Extract the (x, y) coordinate from the center of the cell holding the provided text.  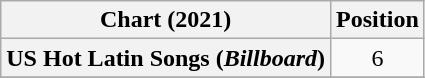
6 (378, 58)
Chart (2021) (166, 20)
Position (378, 20)
US Hot Latin Songs (Billboard) (166, 58)
